From the cell containing the given text, extract its center point as [X, Y] coordinate. 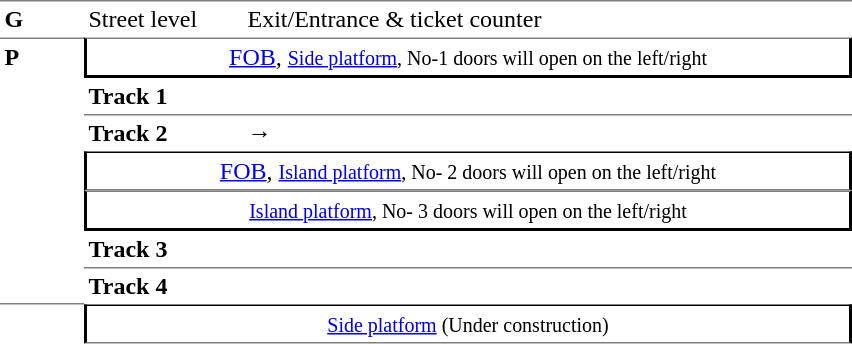
Street level [164, 19]
Island platform, No- 3 doors will open on the left/right [468, 210]
FOB, Side platform, No-1 doors will open on the left/right [468, 58]
Exit/Entrance & ticket counter [548, 19]
P [42, 172]
→ [548, 134]
Track 1 [164, 97]
Side platform (Under construction) [468, 324]
Track 2 [164, 134]
G [42, 19]
Track 4 [164, 286]
FOB, Island platform, No- 2 doors will open on the left/right [468, 172]
Track 3 [164, 250]
